Find where the given text appears and provide that cell's center as [x, y] coordinate. 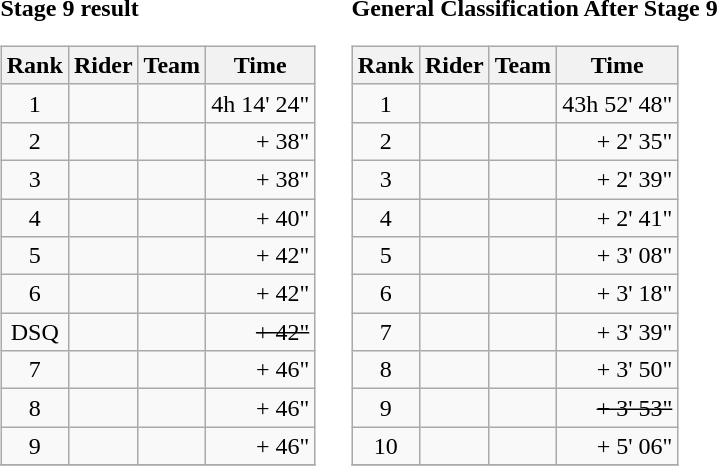
+ 40" [260, 217]
+ 3' 39" [618, 332]
+ 3' 18" [618, 294]
+ 2' 35" [618, 141]
43h 52' 48" [618, 103]
4h 14' 24" [260, 103]
+ 3' 53" [618, 408]
+ 2' 41" [618, 217]
+ 3' 08" [618, 256]
+ 3' 50" [618, 370]
+ 2' 39" [618, 179]
10 [386, 446]
+ 5' 06" [618, 446]
DSQ [34, 332]
